Provide the [x, y] coordinate of the cell's center where the given text is located.  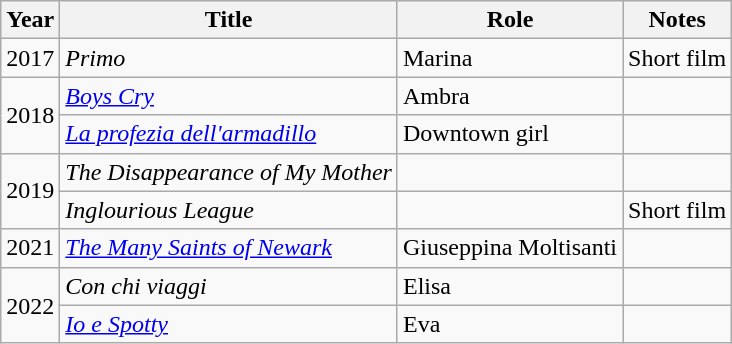
Title [229, 20]
Giuseppina Moltisanti [510, 248]
2017 [30, 58]
Eva [510, 324]
Notes [678, 20]
Ambra [510, 96]
2018 [30, 115]
Year [30, 20]
Marina [510, 58]
Inglourious League [229, 210]
Role [510, 20]
Primo [229, 58]
The Many Saints of Newark [229, 248]
Io e Spotty [229, 324]
2021 [30, 248]
The Disappearance of My Mother [229, 172]
Con chi viaggi [229, 286]
2022 [30, 305]
La profezia dell'armadillo [229, 134]
2019 [30, 191]
Boys Cry [229, 96]
Downtown girl [510, 134]
Elisa [510, 286]
